Determine the (x, y) coordinate at the center of the cell enclosing the given text.  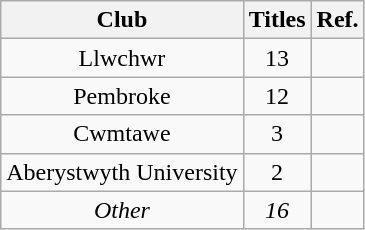
2 (277, 172)
Llwchwr (122, 58)
12 (277, 96)
Cwmtawe (122, 134)
Ref. (338, 20)
Club (122, 20)
Pembroke (122, 96)
Aberystwyth University (122, 172)
16 (277, 210)
3 (277, 134)
Other (122, 210)
13 (277, 58)
Titles (277, 20)
